For the text-containing cell, return its midpoint in [X, Y] coordinate format. 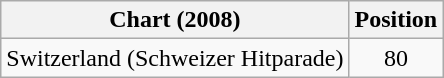
Switzerland (Schweizer Hitparade) [175, 58]
Chart (2008) [175, 20]
Position [396, 20]
80 [396, 58]
